For the text-containing cell, return its midpoint in [x, y] coordinate format. 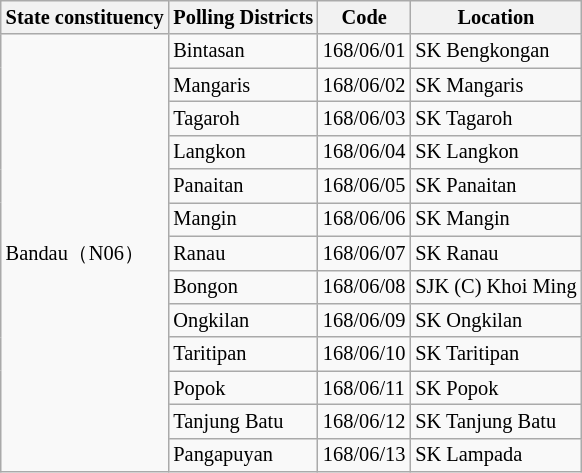
SK Panaitan [496, 186]
SK Bengkongan [496, 51]
SK Tanjung Batu [496, 421]
Pangapuyan [243, 455]
168/06/12 [364, 421]
Bintasan [243, 51]
168/06/03 [364, 118]
168/06/13 [364, 455]
Location [496, 17]
168/06/07 [364, 253]
168/06/08 [364, 287]
Bongon [243, 287]
168/06/02 [364, 85]
168/06/05 [364, 186]
Ranau [243, 253]
SK Ranau [496, 253]
SK Langkon [496, 152]
Bandau（N06） [85, 253]
Langkon [243, 152]
Polling Districts [243, 17]
SK Lampada [496, 455]
168/06/01 [364, 51]
SJK (C) Khoi Ming [496, 287]
SK Tagaroh [496, 118]
SK Ongkilan [496, 320]
SK Taritipan [496, 354]
168/06/11 [364, 388]
Tagaroh [243, 118]
Tanjung Batu [243, 421]
Popok [243, 388]
168/06/04 [364, 152]
SK Mangin [496, 219]
Mangin [243, 219]
Taritipan [243, 354]
Mangaris [243, 85]
Ongkilan [243, 320]
Panaitan [243, 186]
Code [364, 17]
168/06/06 [364, 219]
SK Popok [496, 388]
State constituency [85, 17]
SK Mangaris [496, 85]
168/06/09 [364, 320]
168/06/10 [364, 354]
